For the text-containing cell, return its midpoint in [x, y] coordinate format. 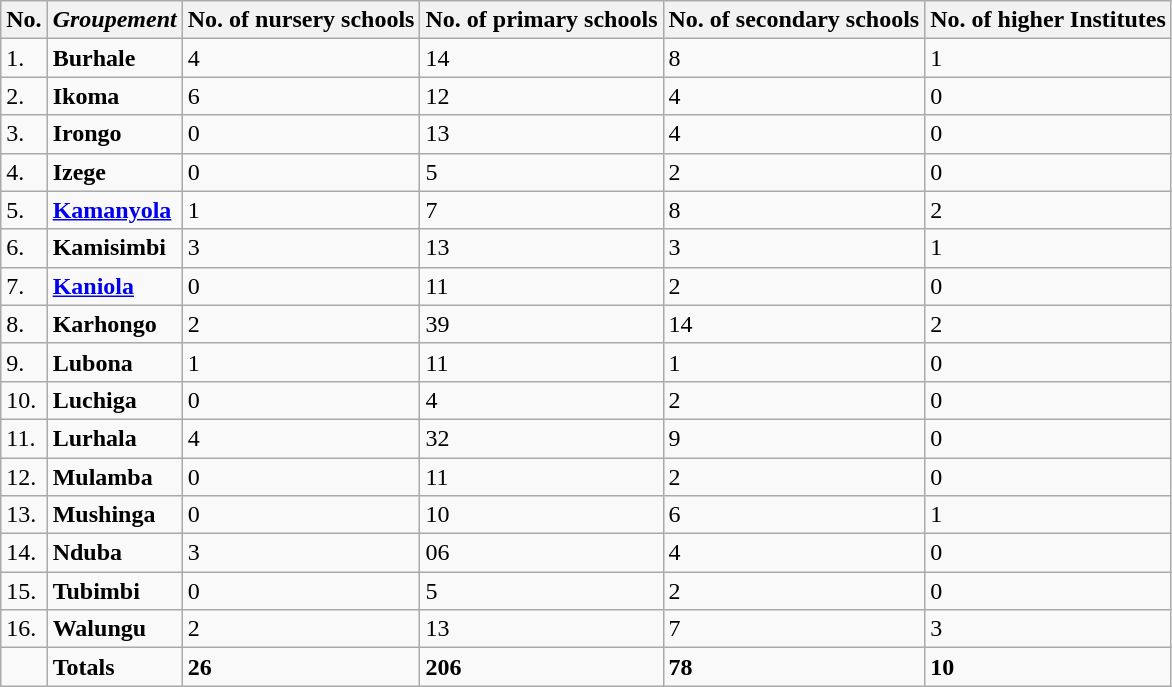
Izege [114, 172]
12. [24, 477]
1. [24, 58]
14. [24, 553]
9 [794, 438]
6. [24, 248]
26 [301, 667]
Walungu [114, 629]
9. [24, 362]
3. [24, 134]
32 [542, 438]
12 [542, 96]
No. of nursery schools [301, 20]
No. of primary schools [542, 20]
Ikoma [114, 96]
Karhongo [114, 324]
5. [24, 210]
Totals [114, 667]
78 [794, 667]
No. [24, 20]
No. of higher Institutes [1048, 20]
Kaniola [114, 286]
Lubona [114, 362]
39 [542, 324]
Kamisimbi [114, 248]
Mulamba [114, 477]
Nduba [114, 553]
Groupement [114, 20]
Irongo [114, 134]
Burhale [114, 58]
Tubimbi [114, 591]
7. [24, 286]
10. [24, 400]
11. [24, 438]
Kamanyola [114, 210]
4. [24, 172]
16. [24, 629]
2. [24, 96]
206 [542, 667]
15. [24, 591]
Luchiga [114, 400]
13. [24, 515]
No. of secondary schools [794, 20]
Mushinga [114, 515]
8. [24, 324]
Lurhala [114, 438]
06 [542, 553]
